Return the (x, y) coordinate for the center point of the cell that contains the specified text.  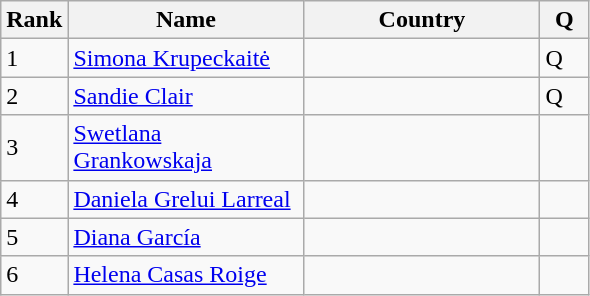
Daniela Grelui Larreal (186, 199)
Helena Casas Roige (186, 275)
2 (34, 96)
Simona Krupeckaitė (186, 58)
5 (34, 237)
Country (422, 20)
Swetlana Grankowskaja (186, 148)
4 (34, 199)
6 (34, 275)
3 (34, 148)
1 (34, 58)
Sandie Clair (186, 96)
Diana García (186, 237)
Rank (34, 20)
Name (186, 20)
